Determine the (X, Y) coordinate at the center of the cell enclosing the given text.  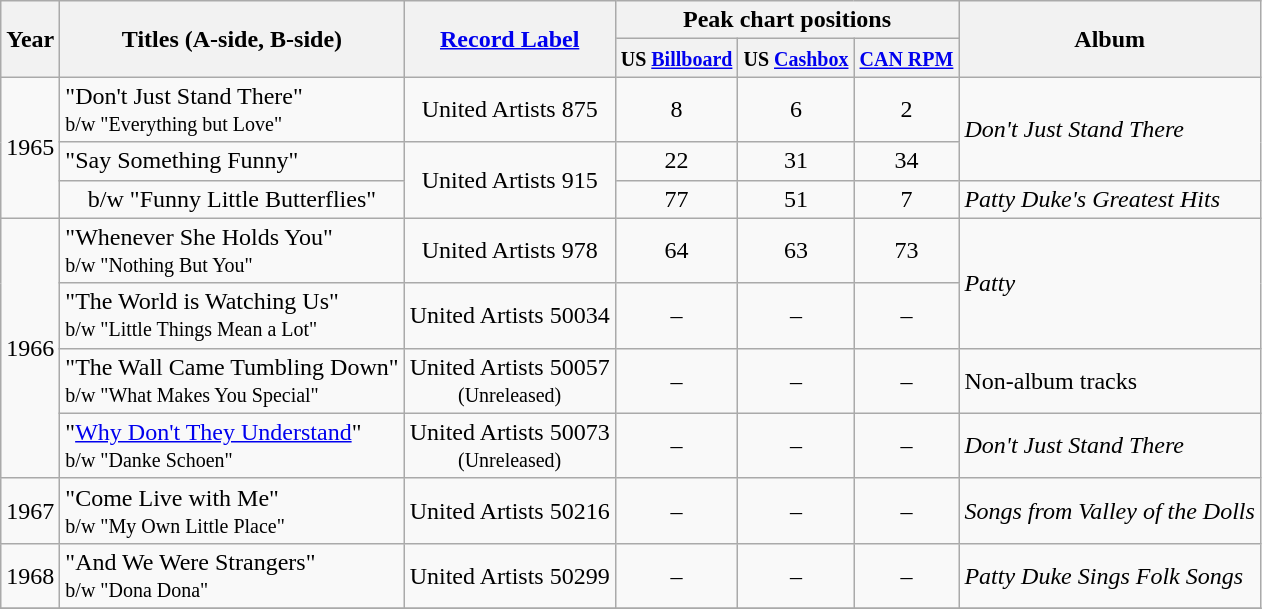
22 (676, 161)
United Artists 50034 (510, 316)
Patty Duke Sings Folk Songs (1110, 576)
63 (796, 250)
77 (676, 199)
United Artists 50057(Unreleased) (510, 380)
Peak chart positions (787, 20)
2 (906, 110)
"Come Live with Me"b/w "My Own Little Place" (232, 510)
US Cashbox (796, 58)
"Say Something Funny" (232, 161)
CAN RPM (906, 58)
"Whenever She Holds You"b/w "Nothing But You" (232, 250)
64 (676, 250)
7 (906, 199)
"The World is Watching Us"b/w "Little Things Mean a Lot" (232, 316)
1966 (30, 348)
6 (796, 110)
Album (1110, 39)
"Why Don't They Understand"b/w "Danke Schoen" (232, 446)
United Artists 978 (510, 250)
1967 (30, 510)
31 (796, 161)
"Don't Just Stand There"b/w "Everything but Love" (232, 110)
Titles (A-side, B-side) (232, 39)
Patty Duke's Greatest Hits (1110, 199)
United Artists 50299 (510, 576)
73 (906, 250)
United Artists 915 (510, 180)
United Artists 50216 (510, 510)
United Artists 875 (510, 110)
US Billboard (676, 58)
8 (676, 110)
34 (906, 161)
"The Wall Came Tumbling Down"b/w "What Makes You Special" (232, 380)
Record Label (510, 39)
51 (796, 199)
b/w "Funny Little Butterflies" (232, 199)
Patty (1110, 283)
United Artists 50073(Unreleased) (510, 446)
1968 (30, 576)
Year (30, 39)
Songs from Valley of the Dolls (1110, 510)
Non-album tracks (1110, 380)
"And We Were Strangers"b/w "Dona Dona" (232, 576)
1965 (30, 148)
